Return [x, y] of the center of cell containing provided text 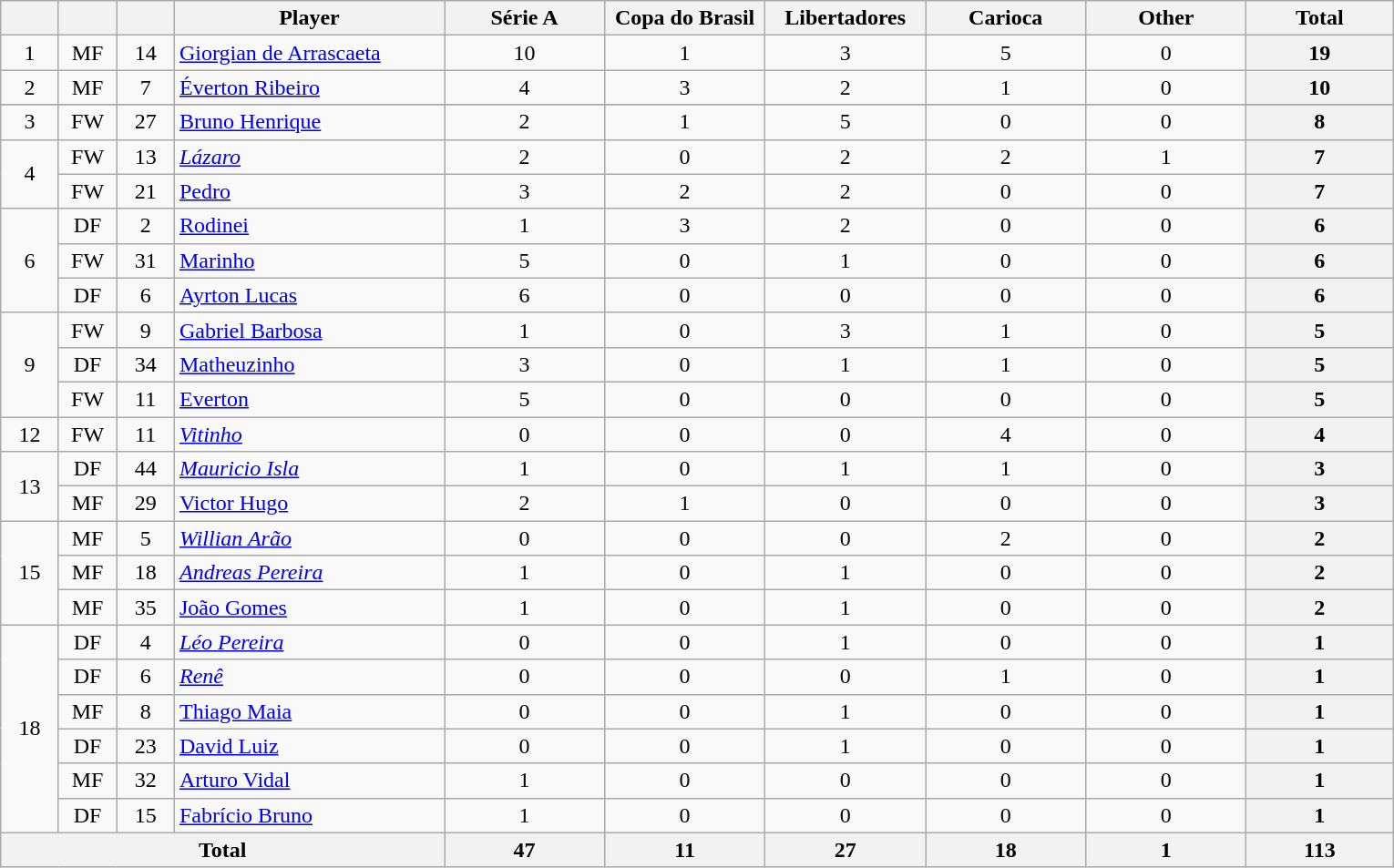
Thiago Maia [309, 711]
Arturo Vidal [309, 781]
Willian Arão [309, 538]
Other [1166, 18]
Everton [309, 399]
Mauricio Isla [309, 469]
35 [146, 608]
Matheuzinho [309, 364]
Vitinho [309, 434]
14 [146, 53]
29 [146, 504]
113 [1319, 850]
Lázaro [309, 157]
Rodinei [309, 226]
Carioca [1006, 18]
21 [146, 191]
David Luiz [309, 746]
Victor Hugo [309, 504]
31 [146, 260]
Gabriel Barbosa [309, 330]
Giorgian de Arrascaeta [309, 53]
Player [309, 18]
Marinho [309, 260]
Série A [525, 18]
João Gomes [309, 608]
Éverton Ribeiro [309, 87]
Pedro [309, 191]
Renê [309, 677]
Léo Pereira [309, 642]
32 [146, 781]
44 [146, 469]
Ayrton Lucas [309, 295]
23 [146, 746]
Copa do Brasil [685, 18]
47 [525, 850]
12 [30, 434]
34 [146, 364]
19 [1319, 53]
Bruno Henrique [309, 122]
Libertadores [846, 18]
Fabrício Bruno [309, 815]
Andreas Pereira [309, 573]
